Locate the cell with the specified text and output its [x, y] center coordinate. 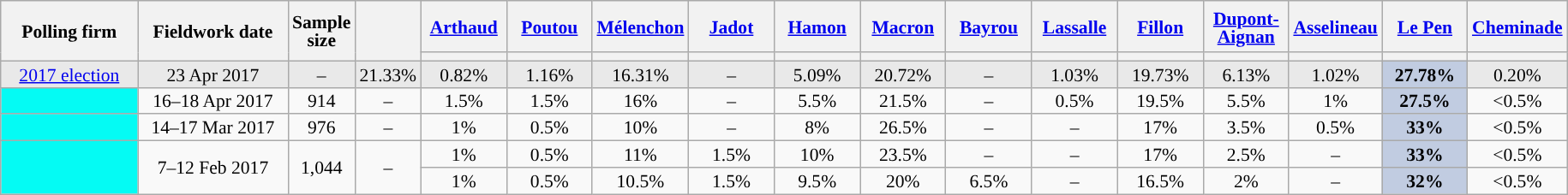
27.5% [1425, 101]
8% [817, 128]
Fieldwork date [212, 31]
16–18 Apr 2017 [212, 101]
2.5% [1246, 154]
20% [903, 181]
1.16% [549, 74]
16% [640, 101]
21.33% [387, 74]
19.73% [1160, 74]
23.5% [903, 154]
1.02% [1335, 74]
21.5% [903, 101]
0.20% [1517, 74]
32% [1425, 181]
Poutou [549, 27]
914 [321, 101]
Cheminade [1517, 27]
1,044 [321, 168]
2% [1246, 181]
Arthaud [464, 27]
Hamon [817, 27]
1.03% [1074, 74]
5.09% [817, 74]
Mélenchon [640, 27]
Jadot [731, 27]
6.5% [989, 181]
19.5% [1160, 101]
Dupont-Aignan [1246, 27]
Fillon [1160, 27]
3.5% [1246, 128]
27.78% [1425, 74]
Le Pen [1425, 27]
14–17 Mar 2017 [212, 128]
Bayrou [989, 27]
Polling firm [69, 31]
20.72% [903, 74]
Lassalle [1074, 27]
16.31% [640, 74]
Asselineau [1335, 27]
2017 election [69, 74]
9.5% [817, 181]
0.82% [464, 74]
11% [640, 154]
26.5% [903, 128]
Macron [903, 27]
Samplesize [321, 31]
23 Apr 2017 [212, 74]
16.5% [1160, 181]
976 [321, 128]
6.13% [1246, 74]
10.5% [640, 181]
7–12 Feb 2017 [212, 168]
